For the text-containing cell, return its midpoint in (X, Y) coordinate format. 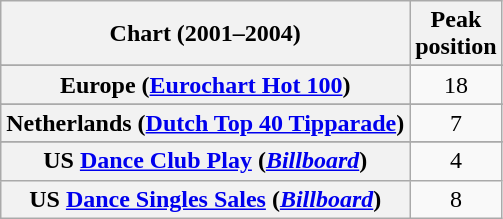
Peakposition (456, 34)
Netherlands (Dutch Top 40 Tipparade) (206, 123)
7 (456, 123)
US Dance Club Play (Billboard) (206, 161)
US Dance Singles Sales (Billboard) (206, 199)
4 (456, 161)
8 (456, 199)
Europe (Eurochart Hot 100) (206, 85)
Chart (2001–2004) (206, 34)
18 (456, 85)
